Detect which cell encompasses the target text, then output its [x, y] center coordinate. 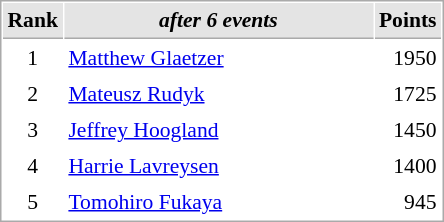
3 [32, 129]
945 [408, 201]
5 [32, 201]
Mateusz Rudyk [218, 93]
Jeffrey Hoogland [218, 129]
1450 [408, 129]
1950 [408, 57]
Tomohiro Fukaya [218, 201]
1725 [408, 93]
Harrie Lavreysen [218, 165]
4 [32, 165]
Matthew Glaetzer [218, 57]
after 6 events [218, 21]
1400 [408, 165]
Rank [32, 21]
Points [408, 21]
1 [32, 57]
2 [32, 93]
